Return (X, Y) of the center of cell containing provided text 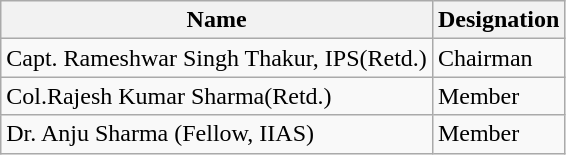
Capt. Rameshwar Singh Thakur, IPS(Retd.) (217, 58)
Designation (498, 20)
Name (217, 20)
Dr. Anju Sharma (Fellow, IIAS) (217, 134)
Chairman (498, 58)
Col.Rajesh Kumar Sharma(Retd.) (217, 96)
